Capture the cell that displays the provided text and extract its [x, y] central coordinate. 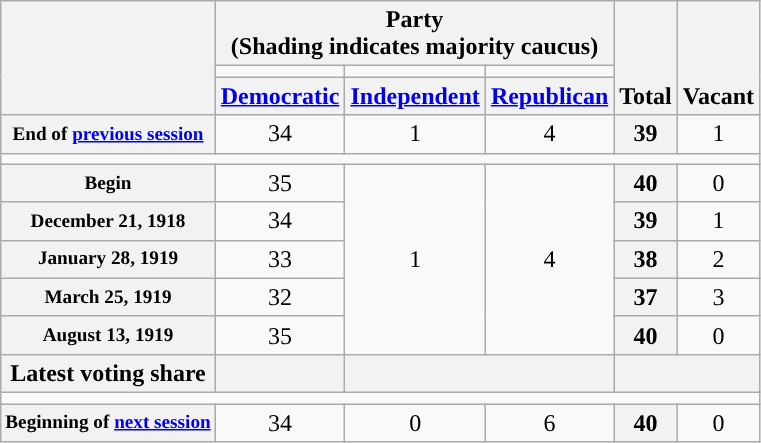
End of previous session [108, 134]
January 28, 1919 [108, 259]
Republican [549, 96]
6 [549, 423]
37 [646, 297]
32 [280, 297]
March 25, 1919 [108, 297]
Democratic [280, 96]
Begin [108, 183]
38 [646, 259]
Total [646, 58]
Beginning of next session [108, 423]
Party (Shading indicates majority caucus) [414, 34]
August 13, 1919 [108, 335]
2 [718, 259]
Vacant [718, 58]
Latest voting share [108, 373]
3 [718, 297]
December 21, 1918 [108, 221]
33 [280, 259]
Independent [415, 96]
